Search for the cell housing the specified text and yield its [X, Y] center coordinate. 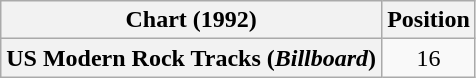
16 [429, 58]
US Modern Rock Tracks (Billboard) [192, 58]
Position [429, 20]
Chart (1992) [192, 20]
